Output the (x, y) coordinate of the center of the cell containing the given text.  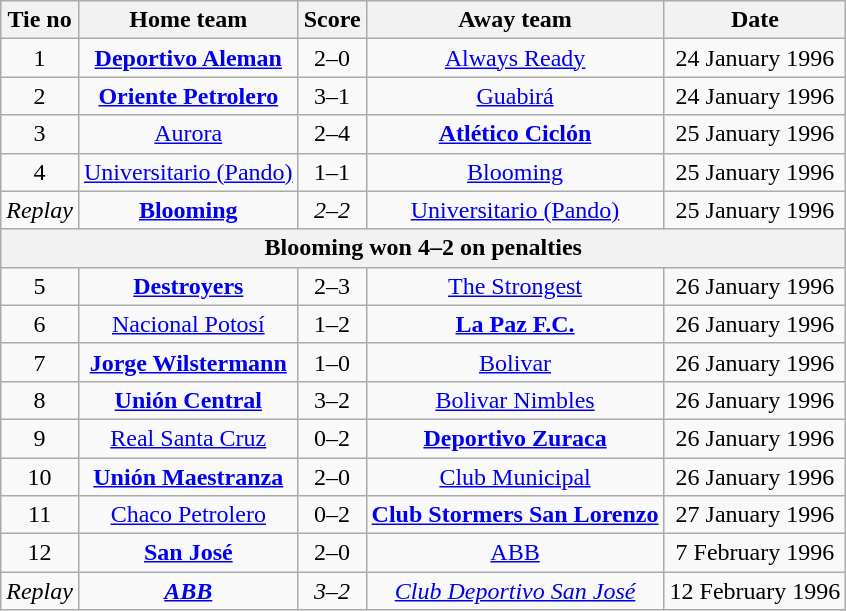
Club Stormers San Lorenzo (515, 515)
1–0 (332, 362)
11 (40, 515)
Date (755, 20)
1 (40, 58)
Deportivo Aleman (188, 58)
Bolivar Nimbles (515, 400)
9 (40, 438)
Destroyers (188, 286)
Always Ready (515, 58)
10 (40, 477)
27 January 1996 (755, 515)
2–2 (332, 210)
7 (40, 362)
2–4 (332, 134)
Jorge Wilstermann (188, 362)
3–1 (332, 96)
Away team (515, 20)
La Paz F.C. (515, 324)
1–2 (332, 324)
2 (40, 96)
Score (332, 20)
Home team (188, 20)
Aurora (188, 134)
The Strongest (515, 286)
San José (188, 553)
Guabirá (515, 96)
Bolivar (515, 362)
Tie no (40, 20)
Unión Central (188, 400)
Club Deportivo San José (515, 591)
2–3 (332, 286)
7 February 1996 (755, 553)
12 (40, 553)
1–1 (332, 172)
Unión Maestranza (188, 477)
Oriente Petrolero (188, 96)
Atlético Ciclón (515, 134)
3 (40, 134)
6 (40, 324)
Blooming won 4–2 on penalties (424, 248)
Nacional Potosí (188, 324)
12 February 1996 (755, 591)
Chaco Petrolero (188, 515)
Club Municipal (515, 477)
8 (40, 400)
5 (40, 286)
Deportivo Zuraca (515, 438)
Real Santa Cruz (188, 438)
4 (40, 172)
